Capture the cell that displays the provided text and extract its [X, Y] central coordinate. 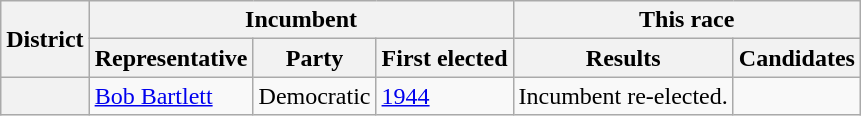
1944 [444, 96]
Party [314, 58]
Results [623, 58]
Incumbent [301, 20]
District [45, 39]
This race [686, 20]
Incumbent re-elected. [623, 96]
Democratic [314, 96]
Candidates [796, 58]
First elected [444, 58]
Bob Bartlett [171, 96]
Representative [171, 58]
